Return the [X, Y] coordinate for the center point of the cell that contains the specified text.  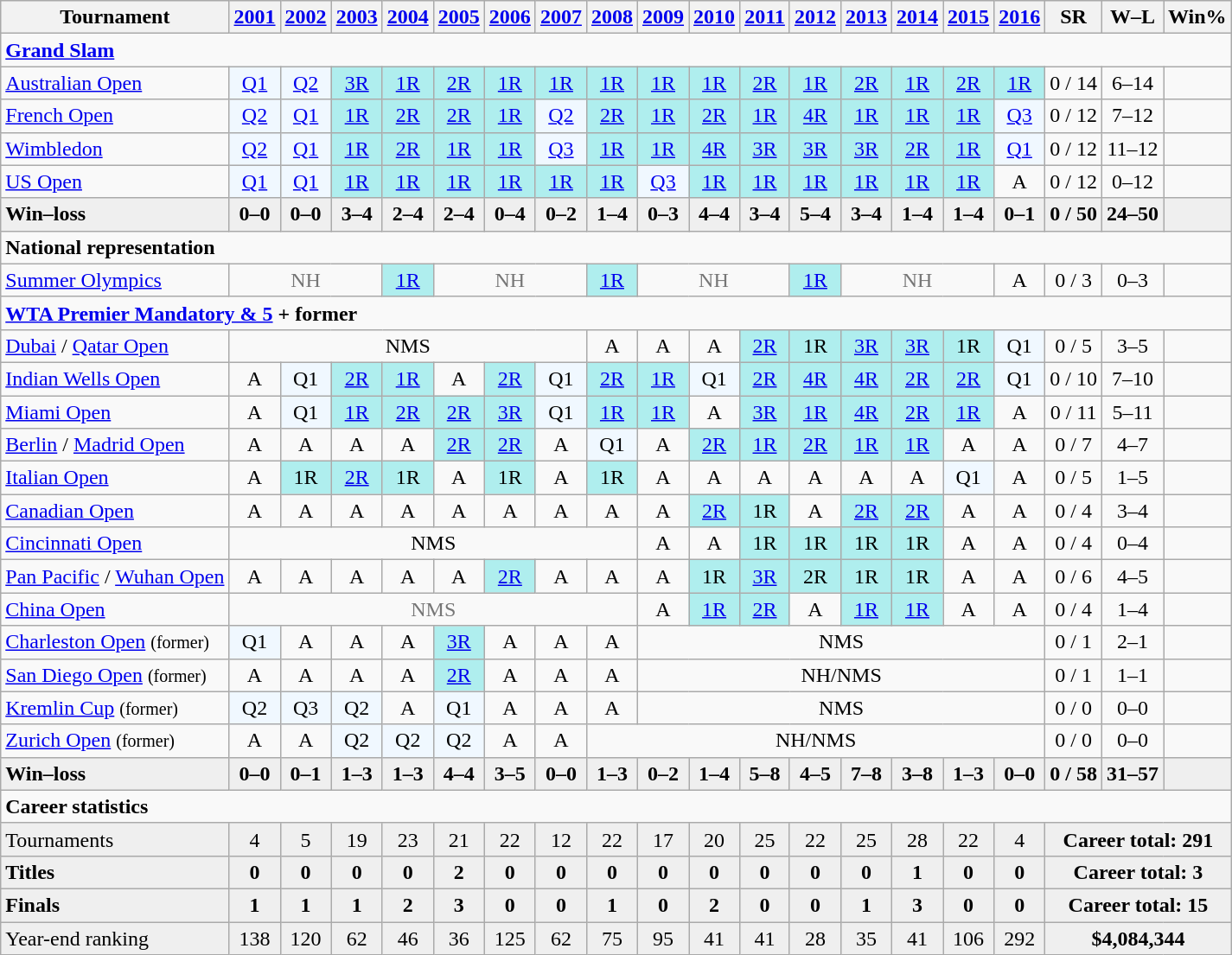
2010 [714, 17]
35 [866, 938]
106 [968, 938]
Grand Slam [616, 50]
120 [306, 938]
7–12 [1133, 116]
2011 [765, 17]
Year-end ranking [115, 938]
2008 [612, 17]
French Open [115, 116]
$4,084,344 [1138, 938]
San Diego Open (former) [115, 675]
Career statistics [616, 806]
US Open [115, 181]
Win% [1198, 17]
Career total: 291 [1138, 839]
Italian Open [115, 478]
Kremlin Cup (former) [115, 708]
Finals [115, 905]
292 [1020, 938]
China Open [115, 609]
2016 [1020, 17]
2009 [664, 17]
5 [306, 839]
24–50 [1133, 214]
Miami Open [115, 412]
95 [664, 938]
5–8 [765, 774]
2007 [560, 17]
0 / 3 [1074, 280]
0 / 14 [1074, 83]
5–4 [814, 214]
Indian Wells Open [115, 379]
1–5 [1133, 478]
2–1 [1133, 642]
2012 [814, 17]
2003 [356, 17]
Titles [115, 872]
5–11 [1133, 412]
19 [356, 839]
46 [408, 938]
23 [408, 839]
20 [714, 839]
Tournament [115, 17]
11–12 [1133, 149]
Wimbledon [115, 149]
36 [458, 938]
Tournaments [115, 839]
Pan Pacific / Wuhan Open [115, 576]
0 / 11 [1074, 412]
3–8 [918, 774]
0–12 [1133, 181]
17 [664, 839]
Cincinnati Open [115, 544]
Dubai / Qatar Open [115, 346]
SR [1074, 17]
7–8 [866, 774]
12 [560, 839]
Career total: 3 [1138, 872]
7–10 [1133, 379]
W–L [1133, 17]
0 / 10 [1074, 379]
125 [510, 938]
4–7 [1133, 445]
6–14 [1133, 83]
2006 [510, 17]
31–57 [1133, 774]
21 [458, 839]
WTA Premier Mandatory & 5 + former [616, 313]
Berlin / Madrid Open [115, 445]
National representation [616, 247]
2005 [458, 17]
Career total: 15 [1138, 905]
Zurich Open (former) [115, 741]
1–1 [1133, 675]
75 [612, 938]
0 / 58 [1074, 774]
Canadian Open [115, 511]
0 / 6 [1074, 576]
2002 [306, 17]
Charleston Open (former) [115, 642]
138 [254, 938]
0 / 50 [1074, 214]
Australian Open [115, 83]
2001 [254, 17]
2015 [968, 17]
2013 [866, 17]
0 / 7 [1074, 445]
2014 [918, 17]
2004 [408, 17]
Summer Olympics [115, 280]
